Provide the [X, Y] coordinate of the cell's center where the given text is located.  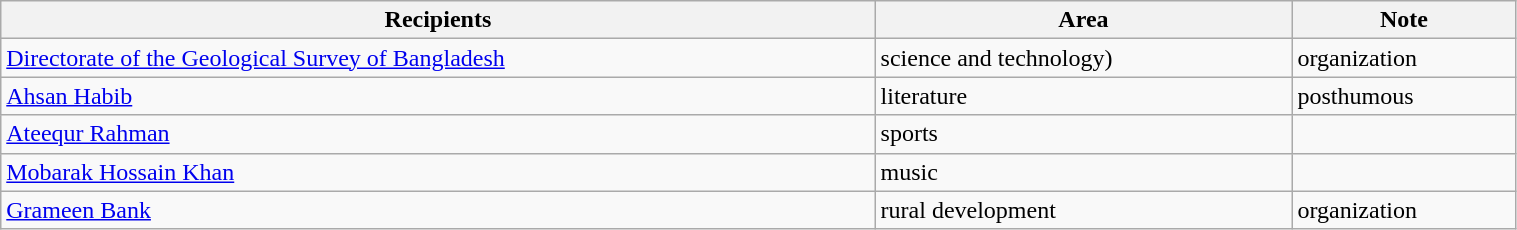
posthumous [1404, 96]
literature [1084, 96]
Area [1084, 20]
science and technology) [1084, 58]
Directorate of the Geological Survey of Bangladesh [438, 58]
Mobarak Hossain Khan [438, 172]
Ateequr Rahman [438, 134]
sports [1084, 134]
rural development [1084, 210]
music [1084, 172]
Note [1404, 20]
Ahsan Habib [438, 96]
Recipients [438, 20]
Grameen Bank [438, 210]
